Identify which cell holds the provided text, then report its (X, Y) central coordinate. 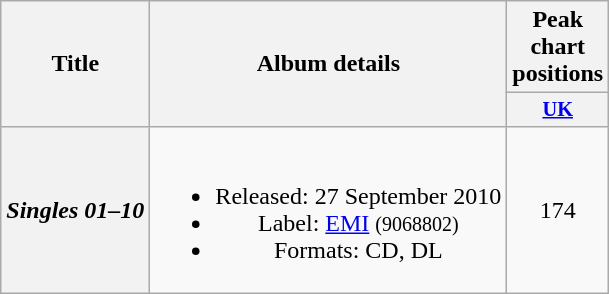
UK (558, 110)
Singles 01–10 (76, 210)
Peak chart positions (558, 47)
174 (558, 210)
Title (76, 64)
Album details (328, 64)
Released: 27 September 2010Label: EMI (9068802)Formats: CD, DL (328, 210)
